From the cell containing the given text, extract its center point as (x, y) coordinate. 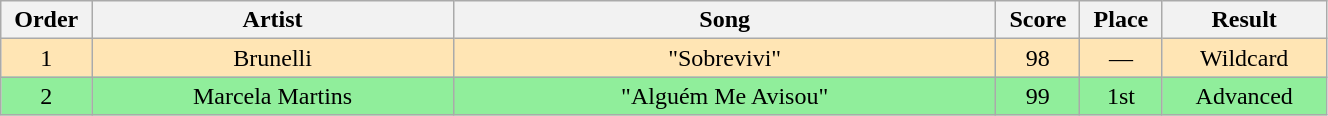
Brunelli (273, 58)
98 (1038, 58)
— (1121, 58)
Marcela Martins (273, 96)
Advanced (1244, 96)
Wildcard (1244, 58)
1 (46, 58)
Score (1038, 20)
Place (1121, 20)
"Alguém Me Avisou" (724, 96)
"Sobrevivi" (724, 58)
Result (1244, 20)
1st (1121, 96)
Order (46, 20)
99 (1038, 96)
2 (46, 96)
Artist (273, 20)
Song (724, 20)
